For the text-containing cell, return its midpoint in (x, y) coordinate format. 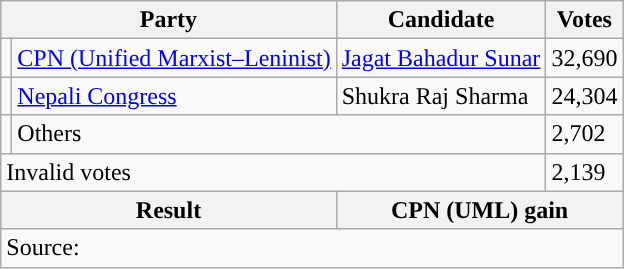
CPN (UML) gain (480, 210)
Nepali Congress (174, 96)
Votes (584, 20)
Others (279, 134)
Invalid votes (274, 172)
Result (168, 210)
Jagat Bahadur Sunar (441, 58)
CPN (Unified Marxist–Leninist) (174, 58)
2,139 (584, 172)
Shukra Raj Sharma (441, 96)
2,702 (584, 134)
Source: (312, 248)
Party (168, 20)
Candidate (441, 20)
32,690 (584, 58)
24,304 (584, 96)
